Return the [X, Y] coordinate for the center point of the cell that contains the specified text.  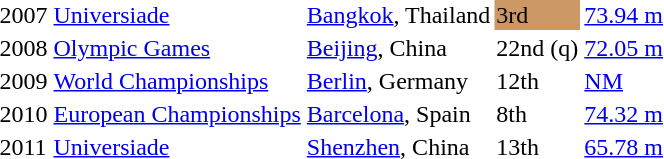
World Championships [177, 81]
22nd (q) [538, 48]
Berlin, Germany [398, 81]
Barcelona, Spain [398, 114]
Beijing, China [398, 48]
Universiade [177, 15]
Bangkok, Thailand [398, 15]
3rd [538, 15]
European Championships [177, 114]
12th [538, 81]
Olympic Games [177, 48]
8th [538, 114]
